From the cell containing the given text, extract its center point as [x, y] coordinate. 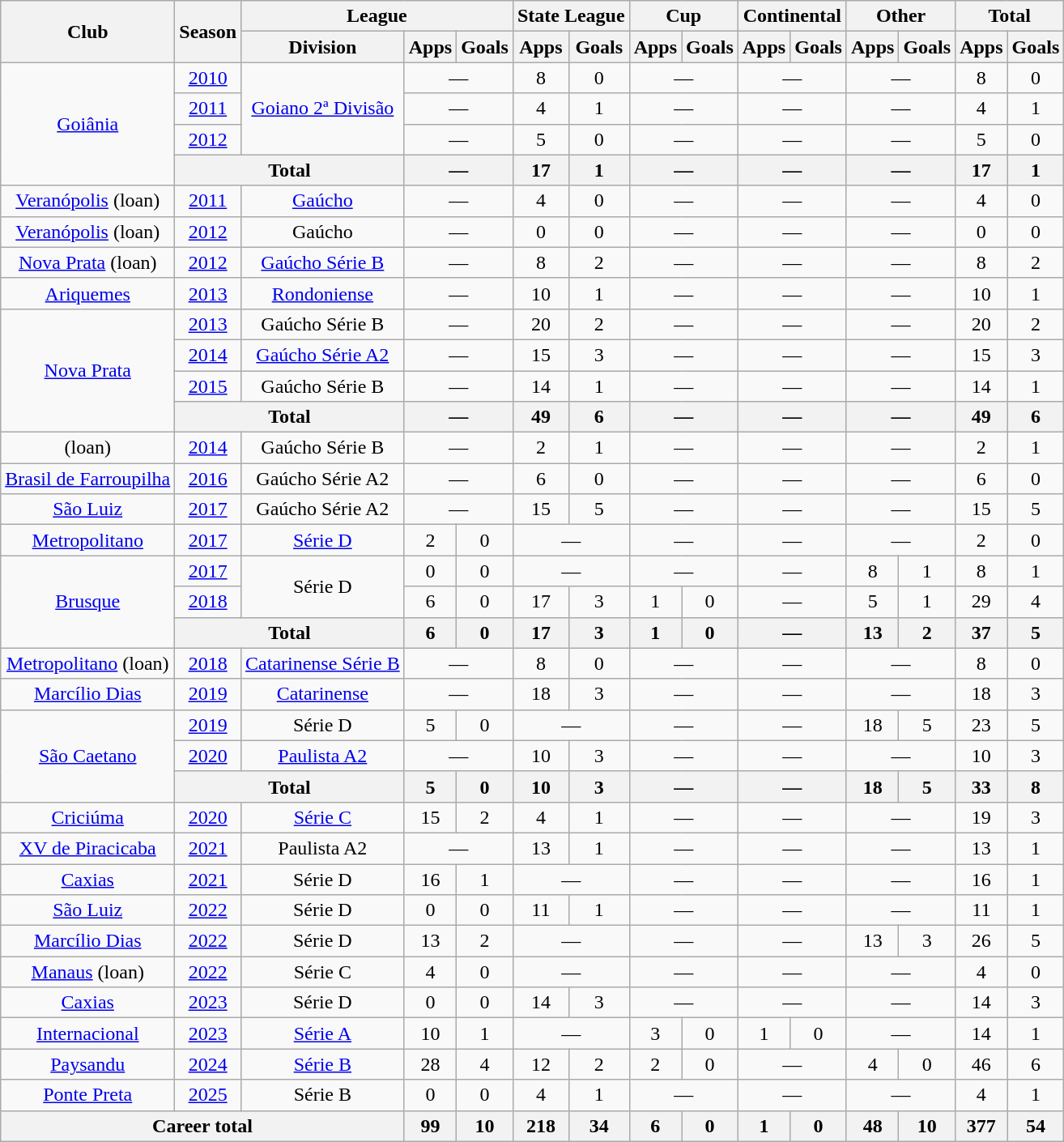
Brusque [87, 602]
Brasil de Farroupilha [87, 479]
Season [208, 32]
Metropolitano (loan) [87, 663]
Internacional [87, 1033]
218 [541, 1126]
Nova Prata [87, 370]
377 [981, 1126]
46 [981, 1064]
Goiânia [87, 124]
Série A [323, 1033]
2024 [208, 1064]
2016 [208, 479]
12 [541, 1064]
26 [981, 941]
Criciúma [87, 817]
League [377, 16]
2015 [208, 386]
XV de Piracicaba [87, 848]
Ariquemes [87, 293]
São Caetano [87, 756]
Manaus (loan) [87, 972]
Other [900, 16]
54 [1036, 1126]
Catarinense Série B [323, 663]
Cup [683, 16]
99 [430, 1126]
28 [430, 1064]
Goiano 2ª Divisão [323, 109]
Paysandu [87, 1064]
Continental [792, 16]
Nova Prata (loan) [87, 262]
Division [323, 47]
2025 [208, 1095]
(loan) [87, 448]
State League [571, 16]
48 [872, 1126]
Metropolitano [87, 540]
29 [981, 602]
Career total [202, 1126]
Catarinense [323, 694]
37 [981, 633]
Club [87, 32]
33 [981, 786]
34 [599, 1126]
Rondoniense [323, 293]
Ponte Preta [87, 1095]
19 [981, 817]
23 [981, 725]
2010 [208, 78]
